Capture the cell that displays the provided text and extract its [x, y] central coordinate. 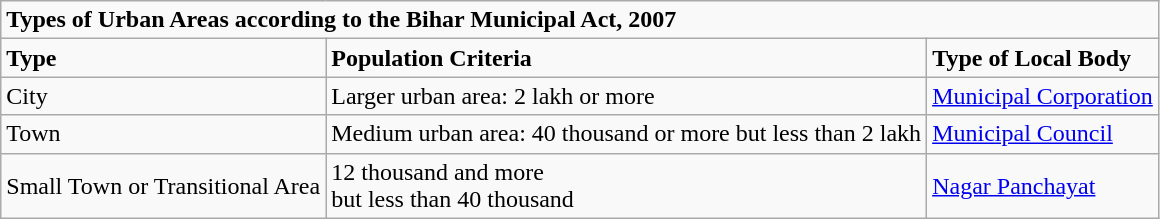
Small Town or Transitional Area [164, 186]
Population Criteria [626, 58]
Type [164, 58]
Larger urban area: 2 lakh or more [626, 96]
City [164, 96]
Types of Urban Areas according to the Bihar Municipal Act, 2007 [580, 20]
Town [164, 134]
Municipal Corporation [1043, 96]
Medium urban area: 40 thousand or more but less than 2 lakh [626, 134]
Municipal Council [1043, 134]
12 thousand and morebut less than 40 thousand [626, 186]
Type of Local Body [1043, 58]
Nagar Panchayat [1043, 186]
